Return (x, y) of the center of cell containing provided text 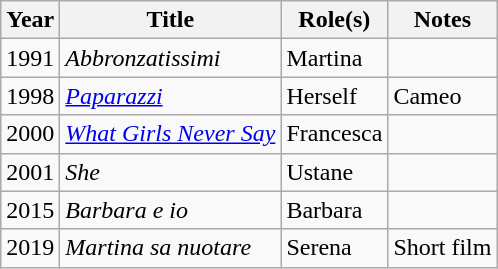
Paparazzi (170, 96)
Francesca (334, 134)
1998 (30, 96)
Notes (442, 20)
1991 (30, 58)
Martina sa nuotare (170, 248)
2015 (30, 210)
Title (170, 20)
Serena (334, 248)
Cameo (442, 96)
Barbara e io (170, 210)
2000 (30, 134)
Year (30, 20)
2001 (30, 172)
Barbara (334, 210)
What Girls Never Say (170, 134)
She (170, 172)
2019 (30, 248)
Martina (334, 58)
Abbronzatissimi (170, 58)
Short film (442, 248)
Ustane (334, 172)
Role(s) (334, 20)
Herself (334, 96)
